Output the [x, y] coordinate of the center of the cell containing the given text.  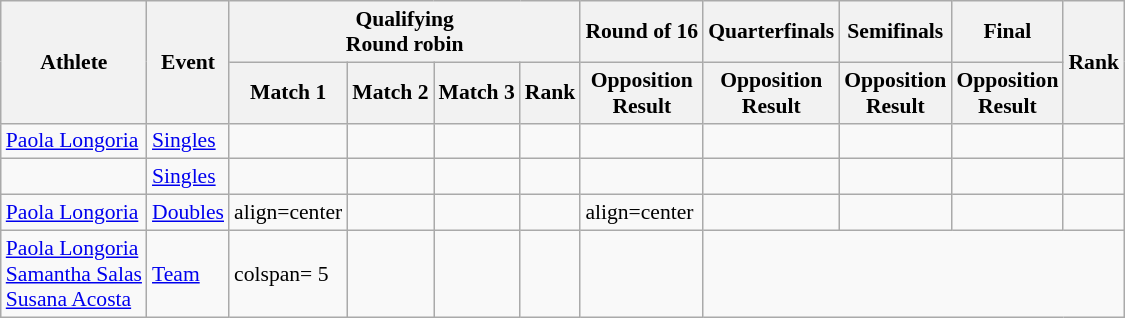
Match 2 [390, 92]
Match 1 [288, 92]
Semifinals [895, 32]
Team [188, 274]
Match 3 [477, 92]
Event [188, 62]
QualifyingRound robin [404, 32]
Quarterfinals [771, 32]
Paola LongoriaSamantha SalasSusana Acosta [74, 274]
Final [1007, 32]
Round of 16 [642, 32]
Doubles [188, 213]
colspan= 5 [288, 274]
Athlete [74, 62]
